Extract the [X, Y] coordinate from the center of the cell holding the provided text.  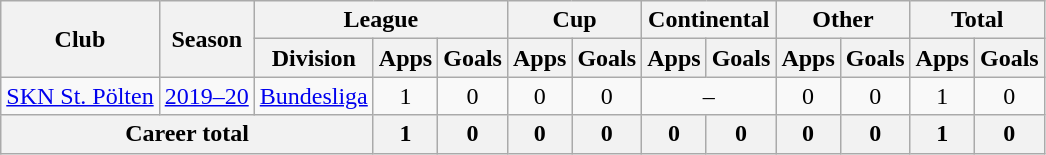
Bundesliga [314, 96]
2019–20 [206, 96]
League [380, 20]
Career total [188, 134]
Other [843, 20]
SKN St. Pölten [80, 96]
Season [206, 39]
Total [977, 20]
Club [80, 39]
Cup [574, 20]
Division [314, 58]
– [709, 96]
Continental [709, 20]
